Return [X, Y] of the center of cell containing provided text 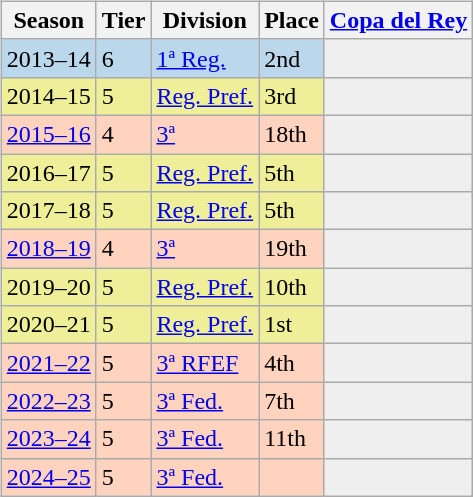
2019–20 [48, 287]
6 [124, 58]
2021–22 [48, 363]
10th [292, 287]
2018–19 [48, 249]
2022–23 [48, 401]
2023–24 [48, 439]
Season [48, 20]
2020–21 [48, 325]
2024–25 [48, 477]
3ª RFEF [205, 363]
18th [292, 134]
2015–16 [48, 134]
Place [292, 20]
2016–17 [48, 173]
2017–18 [48, 211]
7th [292, 401]
19th [292, 249]
3rd [292, 96]
4th [292, 363]
Tier [124, 20]
2nd [292, 58]
1ª Reg. [205, 58]
2013–14 [48, 58]
2014–15 [48, 96]
Copa del Rey [398, 20]
1st [292, 325]
11th [292, 439]
Division [205, 20]
